Return the [x, y] coordinate for the center point of the cell that contains the specified text.  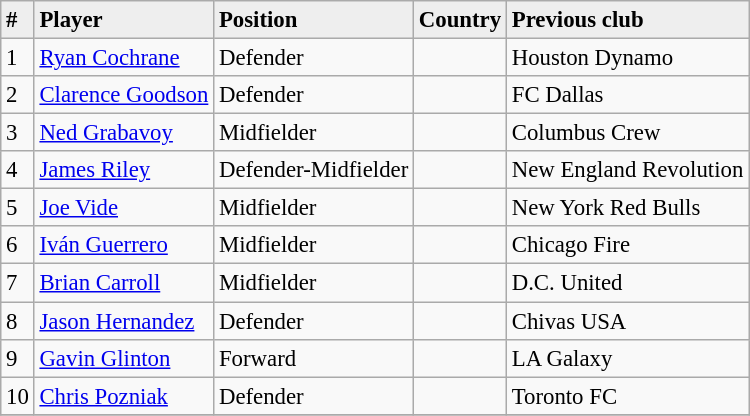
2 [18, 95]
James Riley [124, 170]
Toronto FC [627, 396]
Country [460, 20]
Ned Grabavoy [124, 133]
Houston Dynamo [627, 58]
8 [18, 321]
Position [314, 20]
Iván Guerrero [124, 245]
Columbus Crew [627, 133]
Forward [314, 358]
Previous club [627, 20]
9 [18, 358]
1 [18, 58]
Ryan Cochrane [124, 58]
D.C. United [627, 283]
Chris Pozniak [124, 396]
Gavin Glinton [124, 358]
Defender-Midfielder [314, 170]
New England Revolution [627, 170]
FC Dallas [627, 95]
10 [18, 396]
Chivas USA [627, 321]
Jason Hernandez [124, 321]
Joe Vide [124, 208]
LA Galaxy [627, 358]
5 [18, 208]
3 [18, 133]
New York Red Bulls [627, 208]
4 [18, 170]
# [18, 20]
Player [124, 20]
Brian Carroll [124, 283]
Chicago Fire [627, 245]
6 [18, 245]
Clarence Goodson [124, 95]
7 [18, 283]
